Determine the (x, y) coordinate at the center of the cell enclosing the given text.  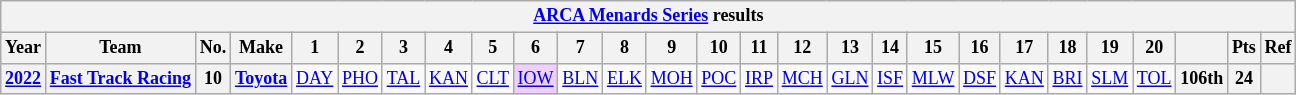
13 (850, 48)
Toyota (262, 78)
6 (536, 48)
8 (625, 48)
TOL (1154, 78)
IRP (760, 78)
20 (1154, 48)
17 (1024, 48)
Make (262, 48)
IOW (536, 78)
7 (580, 48)
MLW (932, 78)
TAL (403, 78)
2022 (24, 78)
14 (890, 48)
15 (932, 48)
POC (719, 78)
19 (1110, 48)
Ref (1278, 48)
24 (1244, 78)
ARCA Menards Series results (648, 16)
SLM (1110, 78)
1 (315, 48)
9 (672, 48)
MOH (672, 78)
MCH (802, 78)
4 (449, 48)
16 (980, 48)
106th (1202, 78)
18 (1068, 48)
Team (120, 48)
PHO (360, 78)
DSF (980, 78)
Pts (1244, 48)
BLN (580, 78)
Fast Track Racing (120, 78)
ISF (890, 78)
3 (403, 48)
Year (24, 48)
2 (360, 48)
ELK (625, 78)
CLT (492, 78)
BRI (1068, 78)
DAY (315, 78)
11 (760, 48)
GLN (850, 78)
5 (492, 48)
12 (802, 48)
No. (212, 48)
